Find where the given text appears and provide that cell's center as (x, y) coordinate. 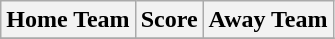
Away Team (268, 20)
Home Team (68, 20)
Score (169, 20)
